For the text-containing cell, return its midpoint in [x, y] coordinate format. 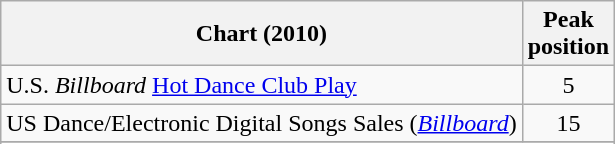
U.S. Billboard Hot Dance Club Play [262, 85]
5 [568, 85]
Peakposition [568, 34]
Chart (2010) [262, 34]
US Dance/Electronic Digital Songs Sales (Billboard) [262, 123]
15 [568, 123]
